Identify which cell holds the provided text, then report its (x, y) central coordinate. 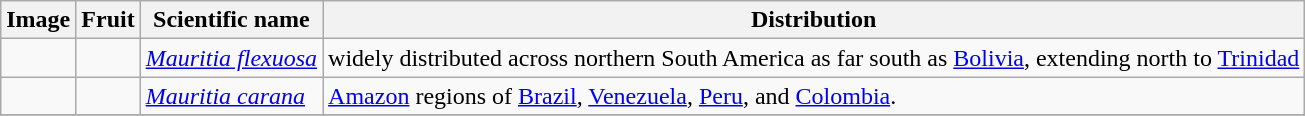
Mauritia carana (231, 96)
Scientific name (231, 20)
Mauritia flexuosa (231, 58)
Fruit (108, 20)
Distribution (814, 20)
Image (38, 20)
widely distributed across northern South America as far south as Bolivia, extending north to Trinidad (814, 58)
Amazon regions of Brazil, Venezuela, Peru, and Colombia. (814, 96)
